Locate the cell with the specified text and output its [X, Y] center coordinate. 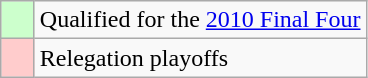
Relegation playoffs [200, 58]
Qualified for the 2010 Final Four [200, 20]
